Search for the cell housing the specified text and yield its [x, y] center coordinate. 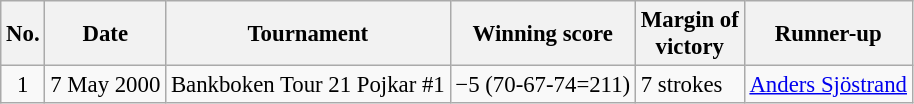
−5 (70-67-74=211) [542, 85]
1 [23, 85]
7 strokes [690, 85]
Bankboken Tour 21 Pojkar #1 [308, 85]
Margin ofvictory [690, 34]
Anders Sjöstrand [828, 85]
7 May 2000 [106, 85]
Winning score [542, 34]
No. [23, 34]
Runner-up [828, 34]
Date [106, 34]
Tournament [308, 34]
